Detect which cell encompasses the target text, then output its (x, y) center coordinate. 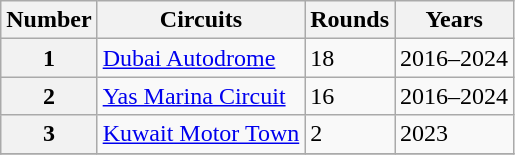
Rounds (350, 20)
Number (49, 20)
Yas Marina Circuit (201, 96)
Years (454, 20)
Dubai Autodrome (201, 58)
Kuwait Motor Town (201, 134)
18 (350, 58)
16 (350, 96)
2023 (454, 134)
Circuits (201, 20)
1 (49, 58)
3 (49, 134)
